Capture the cell that displays the provided text and extract its (x, y) central coordinate. 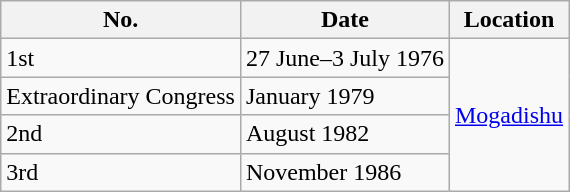
August 1982 (344, 134)
3rd (121, 172)
Mogadishu (508, 115)
No. (121, 20)
2nd (121, 134)
Date (344, 20)
Extraordinary Congress (121, 96)
January 1979 (344, 96)
Location (508, 20)
November 1986 (344, 172)
1st (121, 58)
27 June–3 July 1976 (344, 58)
